Pinpoint the cell where the given text exists, returning its (X, Y) midpoint coordinate. 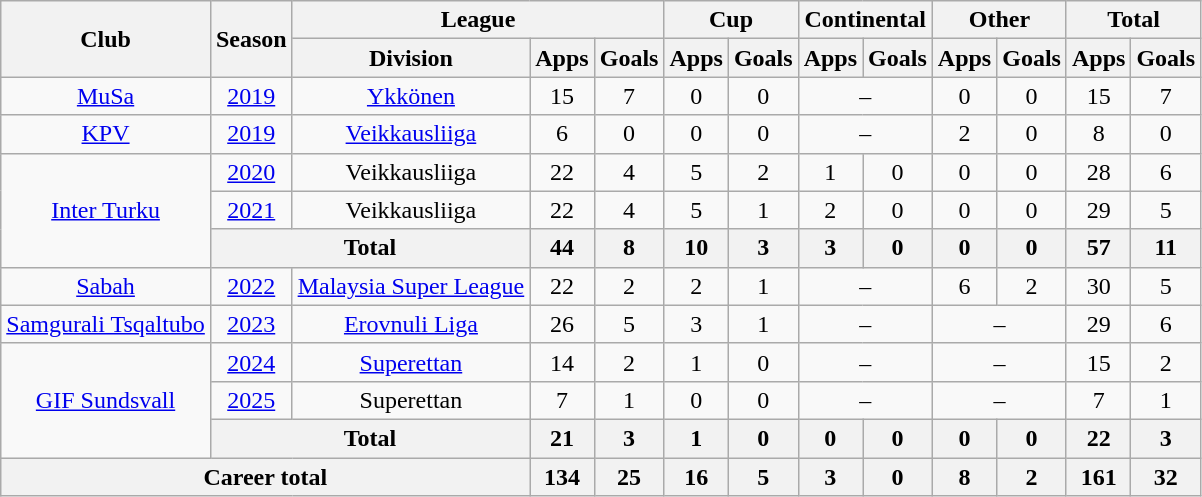
Cup (731, 20)
MuSa (106, 96)
Club (106, 39)
161 (1098, 477)
30 (1098, 286)
10 (696, 248)
Continental (865, 20)
Malaysia Super League (411, 286)
Erovnuli Liga (411, 324)
2025 (251, 400)
Inter Turku (106, 210)
25 (629, 477)
16 (696, 477)
2020 (251, 172)
14 (562, 362)
32 (1166, 477)
Season (251, 39)
2022 (251, 286)
Other (999, 20)
28 (1098, 172)
11 (1166, 248)
GIF Sundsvall (106, 400)
21 (562, 438)
57 (1098, 248)
Sabah (106, 286)
2024 (251, 362)
Ykkönen (411, 96)
44 (562, 248)
2021 (251, 210)
KPV (106, 134)
134 (562, 477)
League (478, 20)
Division (411, 58)
Career total (266, 477)
Samgurali Tsqaltubo (106, 324)
2023 (251, 324)
26 (562, 324)
